Provide the (X, Y) coordinate of the cell's center where the given text is located.  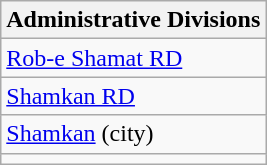
Shamkan (city) (134, 134)
Administrative Divisions (134, 20)
Shamkan RD (134, 96)
Rob-e Shamat RD (134, 58)
